Pinpoint the cell where the given text exists, returning its [X, Y] midpoint coordinate. 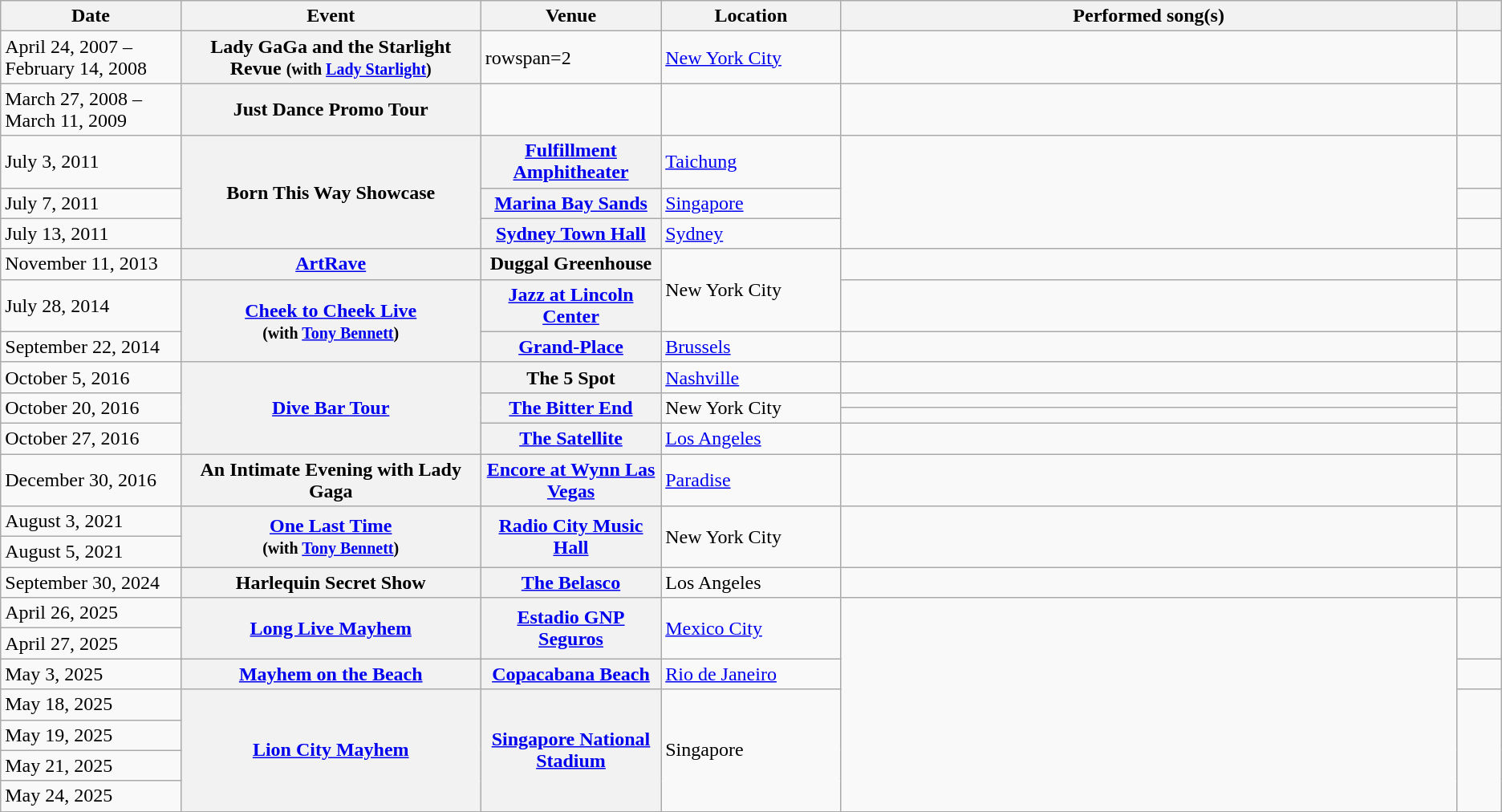
Mexico City [751, 628]
Brussels [751, 347]
October 5, 2016 [91, 377]
September 30, 2024 [91, 583]
Radio City Music Hall [570, 537]
An Intimate Evening with Lady Gaga [331, 480]
Lion City Mayhem [331, 750]
Cheek to Cheek Live(with Tony Bennett) [331, 321]
Mayhem on the Beach [331, 674]
Location [751, 16]
Just Dance Promo Tour [331, 109]
ArtRave [331, 264]
One Last Time(with Tony Bennett) [331, 537]
The 5 Spot [570, 377]
Event [331, 16]
April 27, 2025 [91, 644]
September 22, 2014 [91, 347]
Born This Way Showcase [331, 193]
April 24, 2007 – February 14, 2008 [91, 58]
Performed song(s) [1149, 16]
October 20, 2016 [91, 408]
Copacabana Beach [570, 674]
Lady GaGa and the Starlight Revue (with Lady Starlight) [331, 58]
May 24, 2025 [91, 796]
Dive Bar Tour [331, 408]
Date [91, 16]
Grand-Place [570, 347]
Marina Bay Sands [570, 203]
April 26, 2025 [91, 613]
March 27, 2008 – March 11, 2009 [91, 109]
May 3, 2025 [91, 674]
July 3, 2011 [91, 162]
Nashville [751, 377]
The Bitter End [570, 408]
Paradise [751, 480]
The Satellite [570, 438]
Sydney [751, 233]
Estadio GNP Seguros [570, 628]
Taichung [751, 162]
Duggal Greenhouse [570, 264]
Singapore National Stadium [570, 750]
Jazz at Lincoln Center [570, 305]
Long Live Mayhem [331, 628]
Harlequin Secret Show [331, 583]
Fulfillment Amphitheater [570, 162]
May 21, 2025 [91, 765]
July 7, 2011 [91, 203]
July 28, 2014 [91, 305]
rowspan=2 [570, 58]
August 5, 2021 [91, 552]
August 3, 2021 [91, 522]
November 11, 2013 [91, 264]
December 30, 2016 [91, 480]
July 13, 2011 [91, 233]
May 18, 2025 [91, 704]
October 27, 2016 [91, 438]
Rio de Janeiro [751, 674]
Encore at Wynn Las Vegas [570, 480]
Sydney Town Hall [570, 233]
May 19, 2025 [91, 735]
Venue [570, 16]
The Belasco [570, 583]
